Detect which cell encompasses the target text, then output its [x, y] center coordinate. 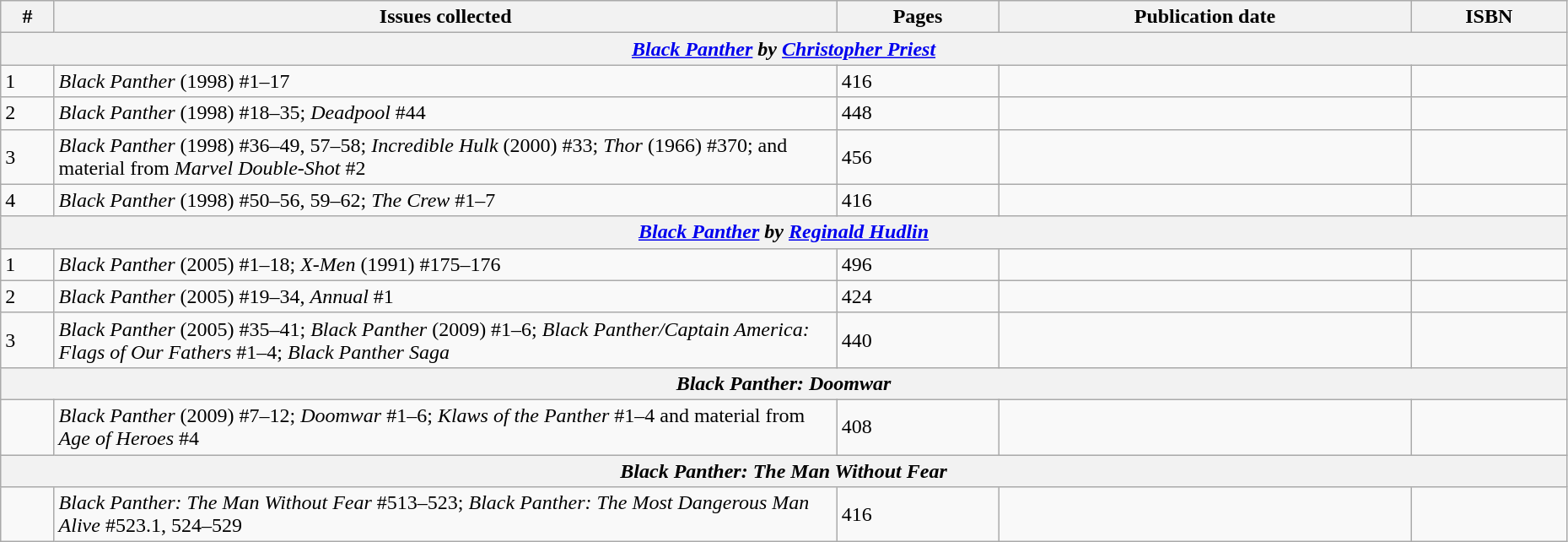
Black Panther by Christopher Priest [784, 49]
Black Panther (1998) #1–17 [445, 81]
408 [918, 427]
Black Panther (2005) #35–41; Black Panther (2009) #1–6; Black Panther/Captain America: Flags of Our Fathers #1–4; Black Panther Saga [445, 339]
440 [918, 339]
4 [27, 200]
Pages [918, 17]
Black Panther (1998) #50–56, 59–62; The Crew #1–7 [445, 200]
Black Panther: The Man Without Fear [784, 470]
Publication date [1205, 17]
Black Panther (1998) #36–49, 57–58; Incredible Hulk (2000) #33; Thor (1966) #370; and material from Marvel Double-Shot #2 [445, 157]
Black Panther by Reginald Hudlin [784, 232]
Issues collected [445, 17]
Black Panther: Doomwar [784, 383]
448 [918, 113]
Black Panther (1998) #18–35; Deadpool #44 [445, 113]
456 [918, 157]
Black Panther: The Man Without Fear #513–523; Black Panther: The Most Dangerous Man Alive #523.1, 524–529 [445, 515]
Black Panther (2009) #7–12; Doomwar #1–6; Klaws of the Panther #1–4 and material from Age of Heroes #4 [445, 427]
ISBN [1489, 17]
# [27, 17]
Black Panther (2005) #19–34, Annual #1 [445, 296]
Black Panther (2005) #1–18; X-Men (1991) #175–176 [445, 264]
424 [918, 296]
496 [918, 264]
